Output the (X, Y) coordinate of the center of the cell containing the given text.  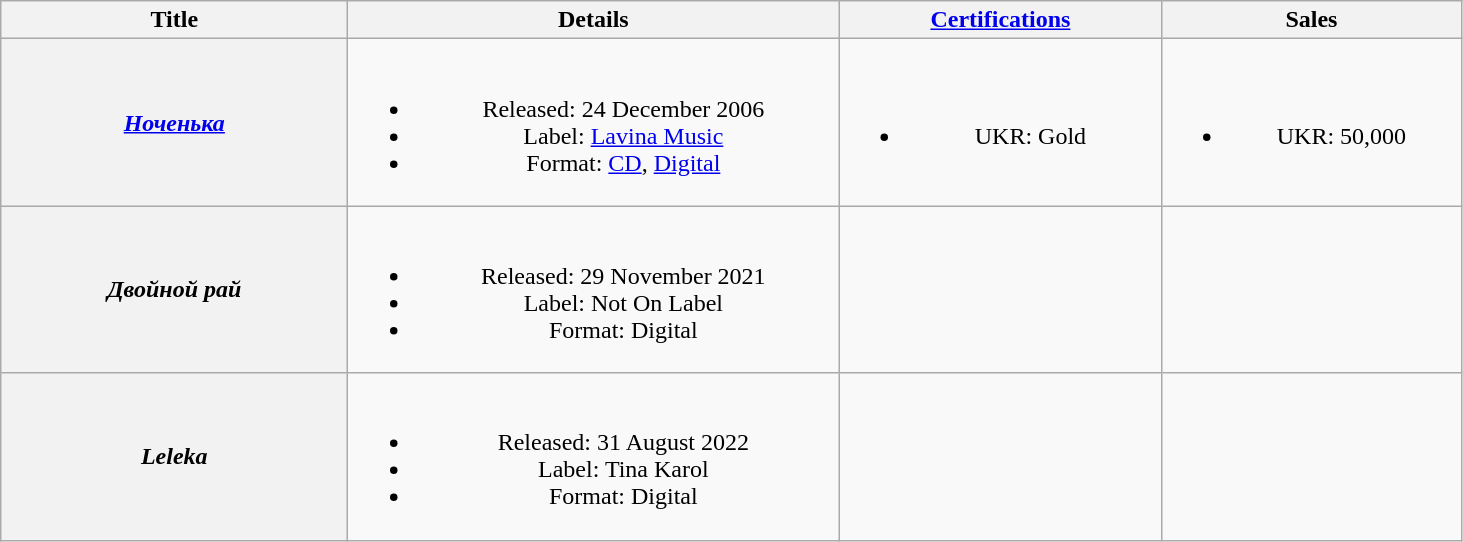
Released: 24 December 2006Label: Lavina MusicFormat: CD, Digital (594, 122)
Двойной рай (174, 290)
UKR: Gold (1000, 122)
Details (594, 20)
Leleka (174, 456)
Title (174, 20)
Sales (1312, 20)
Certifications (1000, 20)
Ноченька (174, 122)
Released: 29 November 2021Label: Not On LabelFormat: Digital (594, 290)
UKR: 50,000 (1312, 122)
Released: 31 August 2022Label: Tina KarolFormat: Digital (594, 456)
